Determine the [X, Y] coordinate at the center of the cell enclosing the given text.  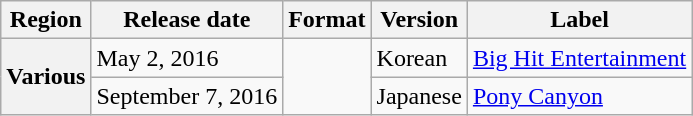
Release date [187, 20]
Pony Canyon [579, 96]
Big Hit Entertainment [579, 58]
Japanese [419, 96]
May 2, 2016 [187, 58]
Label [579, 20]
Korean [419, 58]
Format [327, 20]
Various [46, 77]
Region [46, 20]
September 7, 2016 [187, 96]
Version [419, 20]
